Determine the (x, y) coordinate at the center of the cell enclosing the given text.  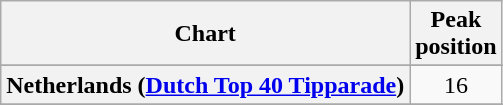
Netherlands (Dutch Top 40 Tipparade) (206, 85)
Peakposition (456, 34)
16 (456, 85)
Chart (206, 34)
